Locate the cell with the specified text and output its (X, Y) center coordinate. 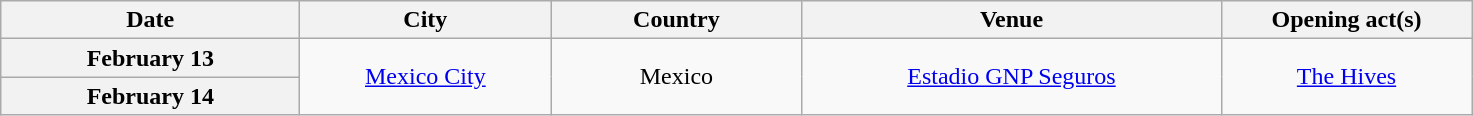
City (426, 20)
The Hives (1346, 77)
Country (676, 20)
Mexico (676, 77)
Venue (1012, 20)
February 13 (150, 58)
Opening act(s) (1346, 20)
February 14 (150, 96)
Mexico City (426, 77)
Date (150, 20)
Estadio GNP Seguros (1012, 77)
